From the cell containing the given text, extract its center point as [X, Y] coordinate. 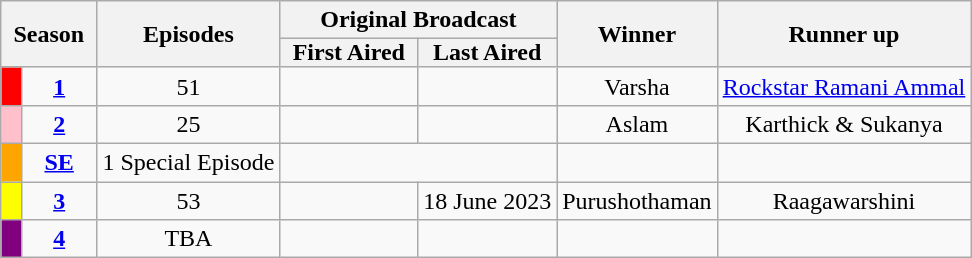
Rockstar Ramani Ammal [844, 86]
Episodes [188, 34]
Karthick & Sukanya [844, 124]
First Aired [349, 53]
Winner [637, 34]
53 [188, 201]
Varsha [637, 86]
1 Special Episode [188, 162]
SE [59, 162]
Original Broadcast [418, 20]
1 [59, 86]
TBA [188, 239]
51 [188, 86]
4 [59, 239]
25 [188, 124]
3 [59, 201]
Aslam [637, 124]
2 [59, 124]
Last Aired [488, 53]
Raagawarshini [844, 201]
Purushothaman [637, 201]
Season [49, 34]
18 June 2023 [488, 201]
Runner up [844, 34]
